Search for the cell housing the specified text and yield its (x, y) center coordinate. 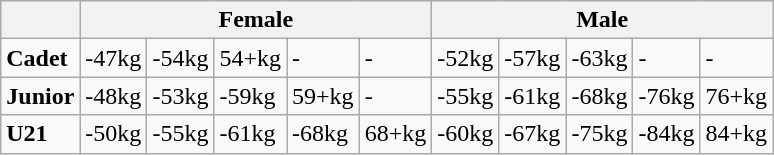
-57kg (532, 58)
-84kg (666, 134)
-53kg (180, 96)
-54kg (180, 58)
54+kg (250, 58)
68+kg (396, 134)
Cadet (40, 58)
76+kg (736, 96)
-67kg (532, 134)
-48kg (114, 96)
U21 (40, 134)
-60kg (466, 134)
-75kg (600, 134)
Female (256, 20)
84+kg (736, 134)
-76kg (666, 96)
-50kg (114, 134)
-47kg (114, 58)
-52kg (466, 58)
Male (602, 20)
-63kg (600, 58)
-59kg (250, 96)
Junior (40, 96)
59+kg (324, 96)
